Search for the cell housing the specified text and yield its (X, Y) center coordinate. 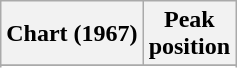
Peak position (189, 34)
Chart (1967) (72, 34)
